Capture the cell that displays the provided text and extract its (x, y) central coordinate. 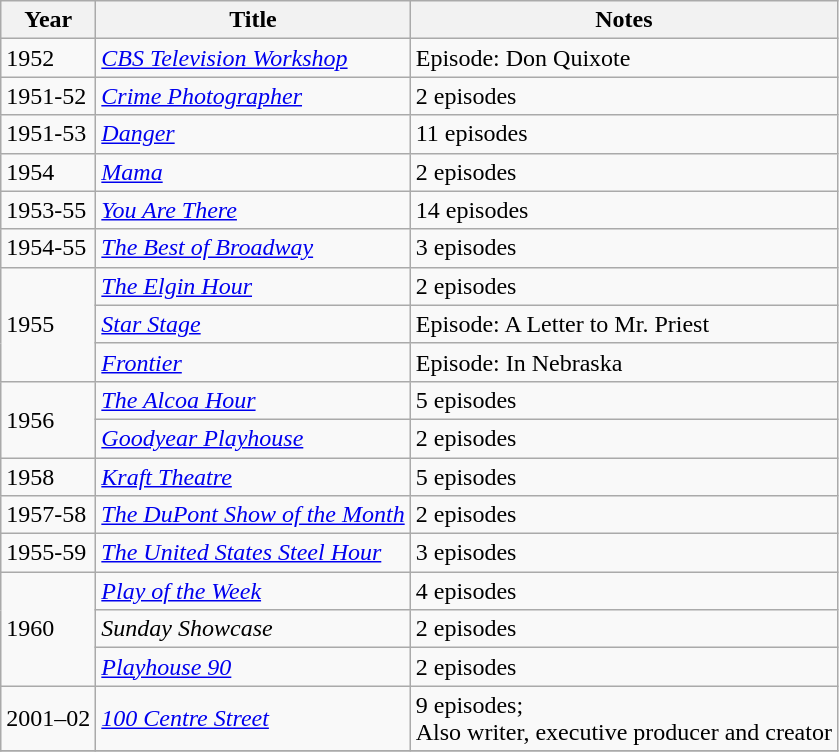
1951-52 (48, 96)
Play of the Week (253, 591)
Episode: A Letter to Mr. Priest (624, 324)
11 episodes (624, 134)
The United States Steel Hour (253, 553)
1954 (48, 172)
Crime Photographer (253, 96)
Danger (253, 134)
Kraft Theatre (253, 477)
Episode: Don Quixote (624, 58)
Playhouse 90 (253, 667)
CBS Television Workshop (253, 58)
1957-58 (48, 515)
1953-55 (48, 210)
Goodyear Playhouse (253, 438)
1952 (48, 58)
The Alcoa Hour (253, 400)
Episode: In Nebraska (624, 362)
14 episodes (624, 210)
Sunday Showcase (253, 629)
100 Centre Street (253, 718)
1960 (48, 629)
Title (253, 20)
The Best of Broadway (253, 248)
1951-53 (48, 134)
1958 (48, 477)
Year (48, 20)
1956 (48, 419)
Frontier (253, 362)
You Are There (253, 210)
Star Stage (253, 324)
4 episodes (624, 591)
Mama (253, 172)
The Elgin Hour (253, 286)
The DuPont Show of the Month (253, 515)
1955 (48, 324)
1954-55 (48, 248)
1955-59 (48, 553)
9 episodes;Also writer, executive producer and creator (624, 718)
Notes (624, 20)
2001–02 (48, 718)
